Provide the (x, y) coordinate of the cell's center where the given text is located.  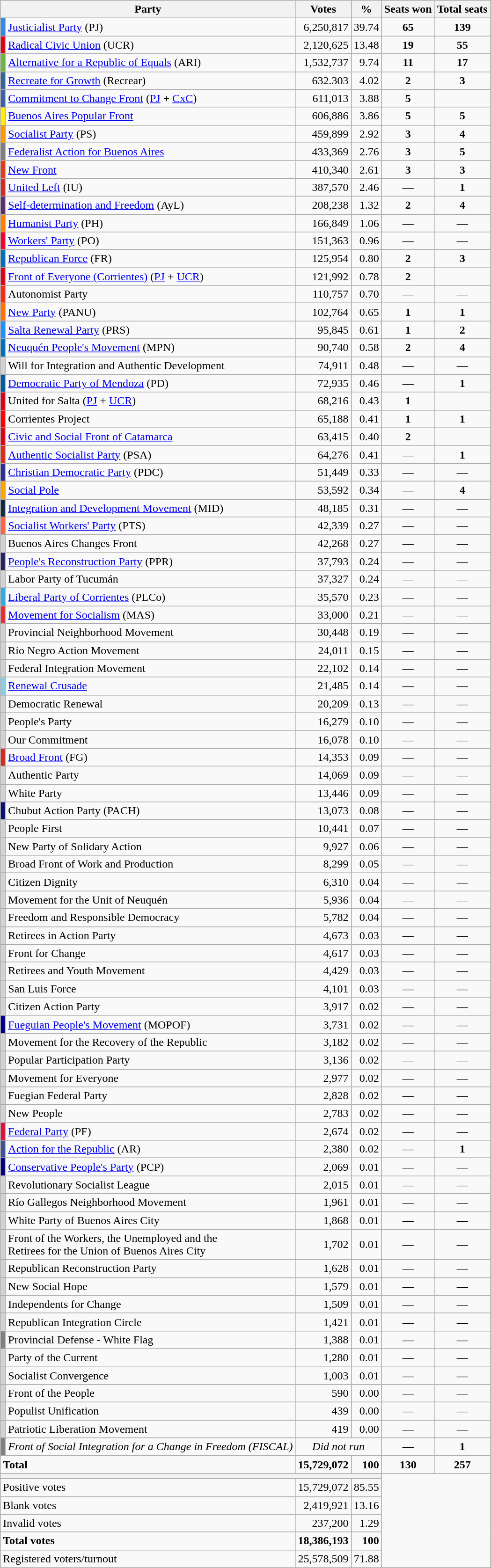
People's Reconstruction Party (PPR) (151, 562)
Movement for Everyone (151, 1078)
0.05 (366, 864)
Popular Participation Party (151, 1060)
1,280 (323, 1357)
21,485 (323, 686)
35,570 (323, 597)
14,069 (323, 775)
0.96 (366, 241)
8,299 (323, 864)
0.78 (366, 277)
4,617 (323, 953)
4.02 (366, 80)
Federalist Action for Buenos Aires (151, 152)
0.19 (366, 633)
Action for the Republic (AR) (151, 1149)
1,702 (323, 1245)
1.29 (366, 1523)
68,216 (323, 401)
42,268 (323, 544)
Commitment to Change Front (PJ + CxC) (151, 98)
55 (462, 45)
4,429 (323, 971)
Democratic Renewal (151, 704)
632.303 (323, 80)
Renewal Crusade (151, 686)
Party (148, 9)
Front of the People (151, 1393)
0.46 (366, 383)
Río Negro Action Movement (151, 650)
2,069 (323, 1167)
16,279 (323, 722)
5,936 (323, 900)
102,764 (323, 312)
3,917 (323, 1006)
6,250,817 (323, 27)
Retirees in Action Party (151, 935)
13.48 (366, 45)
0.07 (366, 829)
San Luis Force (151, 989)
Workers' Party (PO) (151, 241)
13,446 (323, 793)
Liberal Party of Corrientes (PLCo) (151, 597)
387,570 (323, 187)
Broad Front of Work and Production (151, 864)
1.06 (366, 223)
65,188 (323, 419)
Republican Force (FR) (151, 259)
1,421 (323, 1322)
United for Salta (PJ + UCR) (151, 401)
Blank votes (148, 1505)
People First (151, 829)
Front of the Workers, the Unemployed and theRetirees for the Union of Buenos Aires City (151, 1245)
9,927 (323, 846)
65 (408, 27)
37,327 (323, 579)
2,674 (323, 1131)
1,003 (323, 1375)
590 (323, 1393)
Our Commitment (151, 739)
85.55 (366, 1488)
Will for Integration and Authentic Development (151, 365)
257 (462, 1465)
Citizen Action Party (151, 1006)
9.74 (366, 63)
Río Gallegos Neighborhood Movement (151, 1203)
Corrientes Project (151, 419)
611,013 (323, 98)
Socialist Workers' Party (PTS) (151, 526)
Justicialist Party (PJ) (151, 27)
2.92 (366, 134)
3,731 (323, 1024)
17 (462, 63)
1,509 (323, 1304)
0.13 (366, 704)
United Left (IU) (151, 187)
14,353 (323, 757)
0.21 (366, 615)
19 (408, 45)
White Party (151, 793)
1,868 (323, 1220)
New Party of Solidary Action (151, 846)
2,015 (323, 1185)
2,380 (323, 1149)
2.46 (366, 187)
121,992 (323, 277)
3.86 (366, 116)
1,388 (323, 1340)
Neuquén People's Movement (MPN) (151, 348)
30,448 (323, 633)
0.31 (366, 508)
2,120,625 (323, 45)
95,845 (323, 330)
Fuegian Federal Party (151, 1096)
2,977 (323, 1078)
0.58 (366, 348)
New Front (151, 169)
1,961 (323, 1203)
1,532,737 (323, 63)
6,310 (323, 882)
Christian Democratic Party (PDC) (151, 472)
People's Party (151, 722)
Movement for the Unit of Neuquén (151, 900)
53,592 (323, 490)
Radical Civic Union (UCR) (151, 45)
433,369 (323, 152)
Independents for Change (151, 1304)
Total seats (462, 9)
42,339 (323, 526)
Autonomist Party (151, 294)
% (366, 9)
0.08 (366, 811)
Chubut Action Party (PACH) (151, 811)
151,363 (323, 241)
110,757 (323, 294)
3.88 (366, 98)
Conservative People's Party (PCP) (151, 1167)
1.32 (366, 205)
Authentic Party (151, 775)
0.70 (366, 294)
3,182 (323, 1042)
Patriotic Liberation Movement (151, 1429)
37,793 (323, 562)
24,011 (323, 650)
Votes (323, 9)
410,340 (323, 169)
Republican Integration Circle (151, 1322)
Total votes (148, 1541)
2.61 (366, 169)
51,449 (323, 472)
Self-determination and Freedom (AyL) (151, 205)
64,276 (323, 454)
Federal Integration Movement (151, 668)
Total (148, 1465)
Seats won (408, 9)
2,783 (323, 1114)
Civic and Social Front of Catamarca (151, 437)
0.33 (366, 472)
Alternative for a Republic of Equals (ARI) (151, 63)
Front of Social Integration for a Change in Freedom (FISCAL) (151, 1447)
Positive votes (148, 1488)
1,628 (323, 1269)
237,200 (323, 1523)
20,209 (323, 704)
0.34 (366, 490)
0.40 (366, 437)
Revolutionary Socialist League (151, 1185)
Populist Unification (151, 1411)
Movement for the Recovery of the Republic (151, 1042)
0.48 (366, 365)
0.23 (366, 597)
0.65 (366, 312)
4,673 (323, 935)
Socialist Party (PS) (151, 134)
22,102 (323, 668)
Fueguian People's Movement (MOPOF) (151, 1024)
Buenos Aires Popular Front (151, 116)
13,073 (323, 811)
New Party (PANU) (151, 312)
130 (408, 1465)
125,954 (323, 259)
0.06 (366, 846)
72,935 (323, 383)
Labor Party of Tucumán (151, 579)
Front for Change (151, 953)
Federal Party (PF) (151, 1131)
Authentic Socialist Party (PSA) (151, 454)
Did not run (338, 1447)
0.61 (366, 330)
63,415 (323, 437)
Buenos Aires Changes Front (151, 544)
11 (408, 63)
2,419,921 (323, 1505)
0.43 (366, 401)
Movement for Socialism (MAS) (151, 615)
2,828 (323, 1096)
166,849 (323, 223)
Social Pole (151, 490)
139 (462, 27)
5,782 (323, 918)
0.80 (366, 259)
Retirees and Youth Movement (151, 971)
16,078 (323, 739)
Citizen Dignity (151, 882)
Freedom and Responsible Democracy (151, 918)
606,886 (323, 116)
Party of the Current (151, 1357)
Front of Everyone (Corrientes) (PJ + UCR) (151, 277)
Democratic Party of Mendoza (PD) (151, 383)
25,578,509 (323, 1559)
Broad Front (FG) (151, 757)
Socialist Convergence (151, 1375)
0.15 (366, 650)
90,740 (323, 348)
18,386,193 (323, 1541)
3,136 (323, 1060)
New People (151, 1114)
1,579 (323, 1286)
Recreate for Growth (Recrear) (151, 80)
74,911 (323, 365)
New Social Hope (151, 1286)
Invalid votes (148, 1523)
Registered voters/turnout (148, 1559)
13.16 (366, 1505)
Provincial Defense - White Flag (151, 1340)
71.88 (366, 1559)
39.74 (366, 27)
439 (323, 1411)
459,899 (323, 134)
10,441 (323, 829)
Provincial Neighborhood Movement (151, 633)
208,238 (323, 205)
419 (323, 1429)
Integration and Development Movement (MID) (151, 508)
Humanist Party (PH) (151, 223)
48,185 (323, 508)
Republican Reconstruction Party (151, 1269)
33,000 (323, 615)
2.76 (366, 152)
4,101 (323, 989)
White Party of Buenos Aires City (151, 1220)
Salta Renewal Party (PRS) (151, 330)
